Determine the [X, Y] coordinate at the center of the cell enclosing the given text.  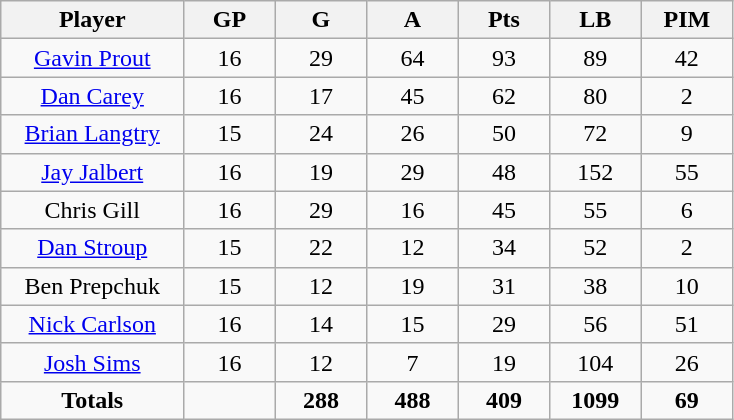
10 [686, 286]
Brian Langtry [92, 134]
409 [504, 400]
Gavin Prout [92, 58]
48 [504, 172]
42 [686, 58]
LB [596, 20]
152 [596, 172]
14 [320, 324]
50 [504, 134]
69 [686, 400]
Player [92, 20]
7 [412, 362]
9 [686, 134]
72 [596, 134]
Chris Gill [92, 210]
89 [596, 58]
Jay Jalbert [92, 172]
Totals [92, 400]
56 [596, 324]
288 [320, 400]
34 [504, 248]
52 [596, 248]
G [320, 20]
GP [230, 20]
Ben Prepchuk [92, 286]
1099 [596, 400]
22 [320, 248]
6 [686, 210]
93 [504, 58]
Josh Sims [92, 362]
A [412, 20]
17 [320, 96]
488 [412, 400]
Pts [504, 20]
62 [504, 96]
31 [504, 286]
Nick Carlson [92, 324]
80 [596, 96]
PIM [686, 20]
Dan Stroup [92, 248]
Dan Carey [92, 96]
64 [412, 58]
51 [686, 324]
24 [320, 134]
38 [596, 286]
104 [596, 362]
